Pinpoint the cell where the given text exists, returning its (X, Y) midpoint coordinate. 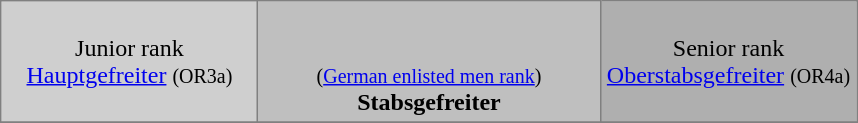
Junior rankHauptgefreiter (OR3a) (130, 62)
(German enlisted men rank)Stabsgefreiter (429, 62)
Senior rankOberstabsgefreiter (OR4a) (728, 62)
